Locate the cell with the specified text and output its [X, Y] center coordinate. 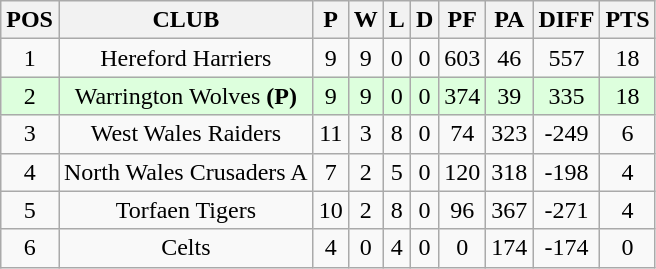
11 [330, 134]
74 [462, 134]
P [330, 20]
557 [566, 58]
174 [510, 248]
318 [510, 172]
323 [510, 134]
DIFF [566, 20]
7 [330, 172]
603 [462, 58]
10 [330, 210]
96 [462, 210]
PTS [628, 20]
D [424, 20]
Hereford Harriers [186, 58]
335 [566, 96]
-271 [566, 210]
367 [510, 210]
W [366, 20]
PF [462, 20]
-174 [566, 248]
POS [30, 20]
Warrington Wolves (P) [186, 96]
L [396, 20]
CLUB [186, 20]
-198 [566, 172]
North Wales Crusaders A [186, 172]
Torfaen Tigers [186, 210]
120 [462, 172]
-249 [566, 134]
46 [510, 58]
39 [510, 96]
PA [510, 20]
Celts [186, 248]
1 [30, 58]
374 [462, 96]
West Wales Raiders [186, 134]
